Provide the (X, Y) coordinate of the cell's center where the given text is located.  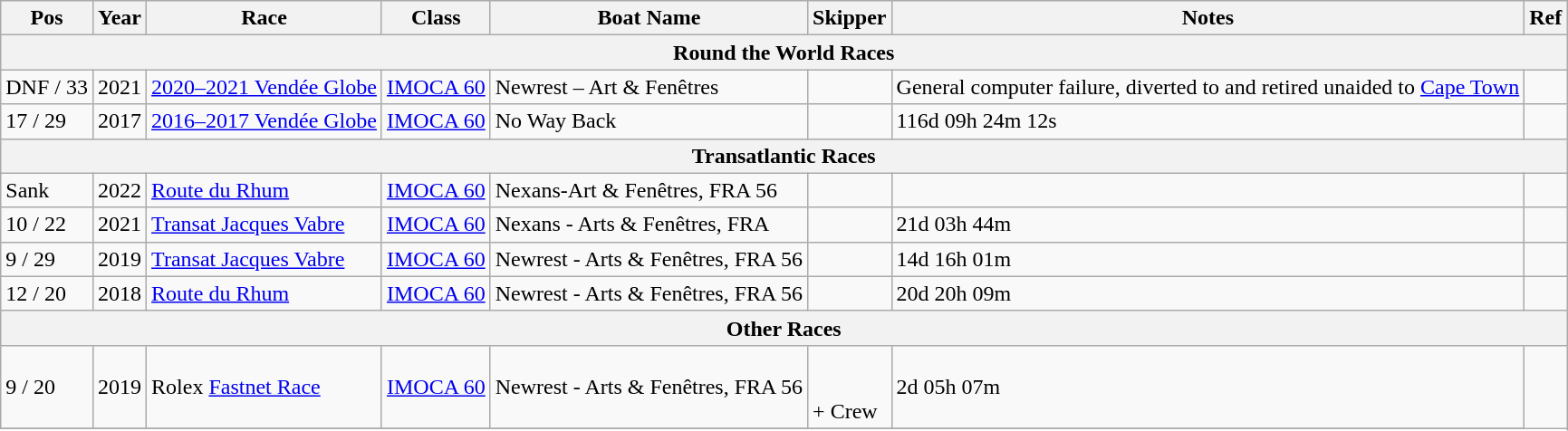
Ref (1545, 18)
20d 20h 09m (1208, 293)
2022 (120, 190)
9 / 29 (47, 259)
General computer failure, diverted to and retired unaided to Cape Town (1208, 87)
Rolex Fastnet Race (265, 387)
Race (265, 18)
Other Races (784, 328)
2018 (120, 293)
Notes (1208, 18)
116d 09h 24m 12s (1208, 121)
Round the World Races (784, 53)
Newrest – Art & Fenêtres (649, 87)
Sank (47, 190)
Nexans - Arts & Fenêtres, FRA (649, 225)
Year (120, 18)
Pos (47, 18)
10 / 22 (47, 225)
21d 03h 44m (1208, 225)
Skipper (850, 18)
No Way Back (649, 121)
2016–2017 Vendée Globe (265, 121)
14d 16h 01m (1208, 259)
9 / 20 (47, 387)
2d 05h 07m (1208, 387)
DNF / 33 (47, 87)
Nexans-Art & Fenêtres, FRA 56 (649, 190)
Class (436, 18)
+ Crew (850, 387)
12 / 20 (47, 293)
2017 (120, 121)
2020–2021 Vendée Globe (265, 87)
17 / 29 (47, 121)
Boat Name (649, 18)
Transatlantic Races (784, 156)
